Provide the [x, y] coordinate of the cell's center where the given text is located.  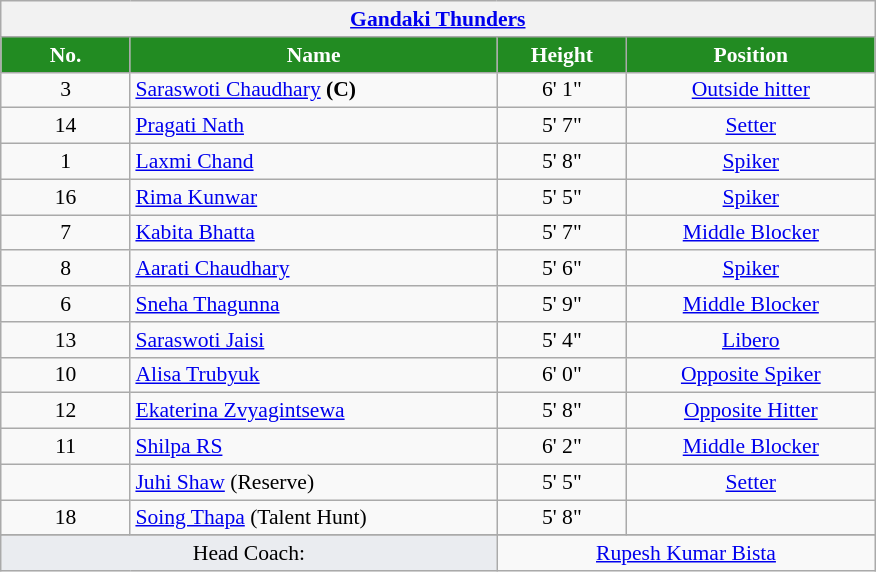
8 [66, 269]
Gandaki Thunders [438, 19]
Juhi Shaw (Reserve) [314, 482]
6' 1" [562, 90]
Shilpa RS [314, 447]
11 [66, 447]
Rupesh Kumar Bista [686, 554]
3 [66, 90]
Saraswoti Chaudhary (C) [314, 90]
14 [66, 126]
18 [66, 518]
7 [66, 233]
Opposite Spiker [751, 375]
Opposite Hitter [751, 411]
16 [66, 197]
Aarati Chaudhary [314, 269]
Pragati Nath [314, 126]
13 [66, 340]
Sneha Thagunna [314, 304]
6' 2" [562, 447]
No. [66, 55]
5' 9" [562, 304]
Name [314, 55]
Saraswoti Jaisi [314, 340]
6' 0" [562, 375]
Rima Kunwar [314, 197]
Laxmi Chand [314, 162]
Height [562, 55]
Alisa Trubyuk [314, 375]
1 [66, 162]
Soing Thapa (Talent Hunt) [314, 518]
Position [751, 55]
Ekaterina Zvyagintsewa [314, 411]
5' 4" [562, 340]
12 [66, 411]
Head Coach: [249, 554]
6 [66, 304]
Outside hitter [751, 90]
Libero [751, 340]
10 [66, 375]
Kabita Bhatta [314, 233]
5' 6" [562, 269]
